Identify which cell holds the provided text, then report its [X, Y] central coordinate. 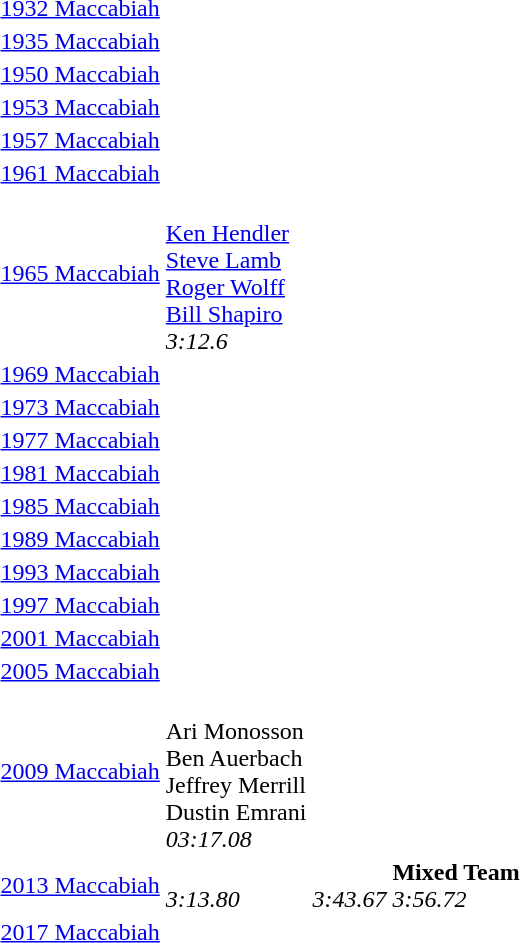
3:13.80 [236, 886]
Ari MonossonBen AuerbachJeffrey MerrillDustin Emrani03:17.08 [236, 772]
Ken HendlerSteve LambRoger WolffBill Shapiro3:12.6 [236, 274]
3:43.67 [350, 886]
